From the cell containing the given text, extract its center point as [x, y] coordinate. 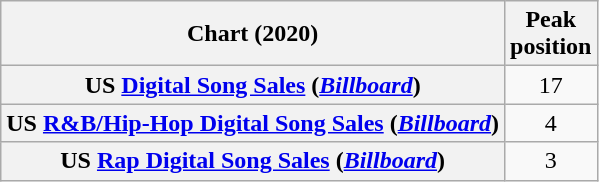
US Digital Song Sales (Billboard) [253, 85]
4 [551, 123]
US Rap Digital Song Sales (Billboard) [253, 161]
Peakposition [551, 34]
3 [551, 161]
US R&B/Hip-Hop Digital Song Sales (Billboard) [253, 123]
Chart (2020) [253, 34]
17 [551, 85]
